Output the (X, Y) coordinate of the center of the cell containing the given text.  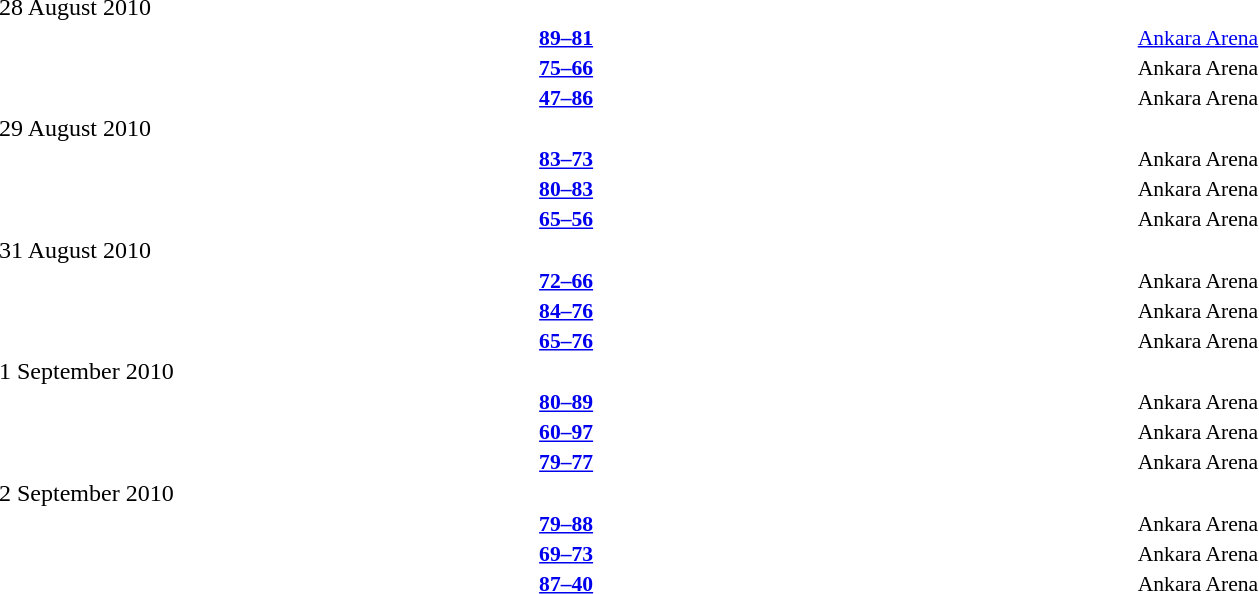
69–73 (566, 554)
75–66 (566, 68)
65–56 (566, 219)
72–66 (566, 280)
80–89 (566, 402)
65–76 (566, 340)
47–86 (566, 98)
89–81 (566, 38)
80–83 (566, 189)
79–88 (566, 524)
79–77 (566, 462)
60–97 (566, 432)
83–73 (566, 159)
84–76 (566, 310)
